Output the (X, Y) coordinate of the center of the cell containing the given text.  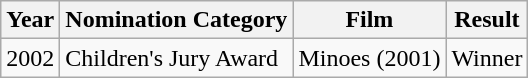
Winner (487, 58)
Result (487, 20)
Children's Jury Award (176, 58)
Nomination Category (176, 20)
Minoes (2001) (370, 58)
Year (30, 20)
2002 (30, 58)
Film (370, 20)
